Provide the [x, y] coordinate of the cell's center where the given text is located.  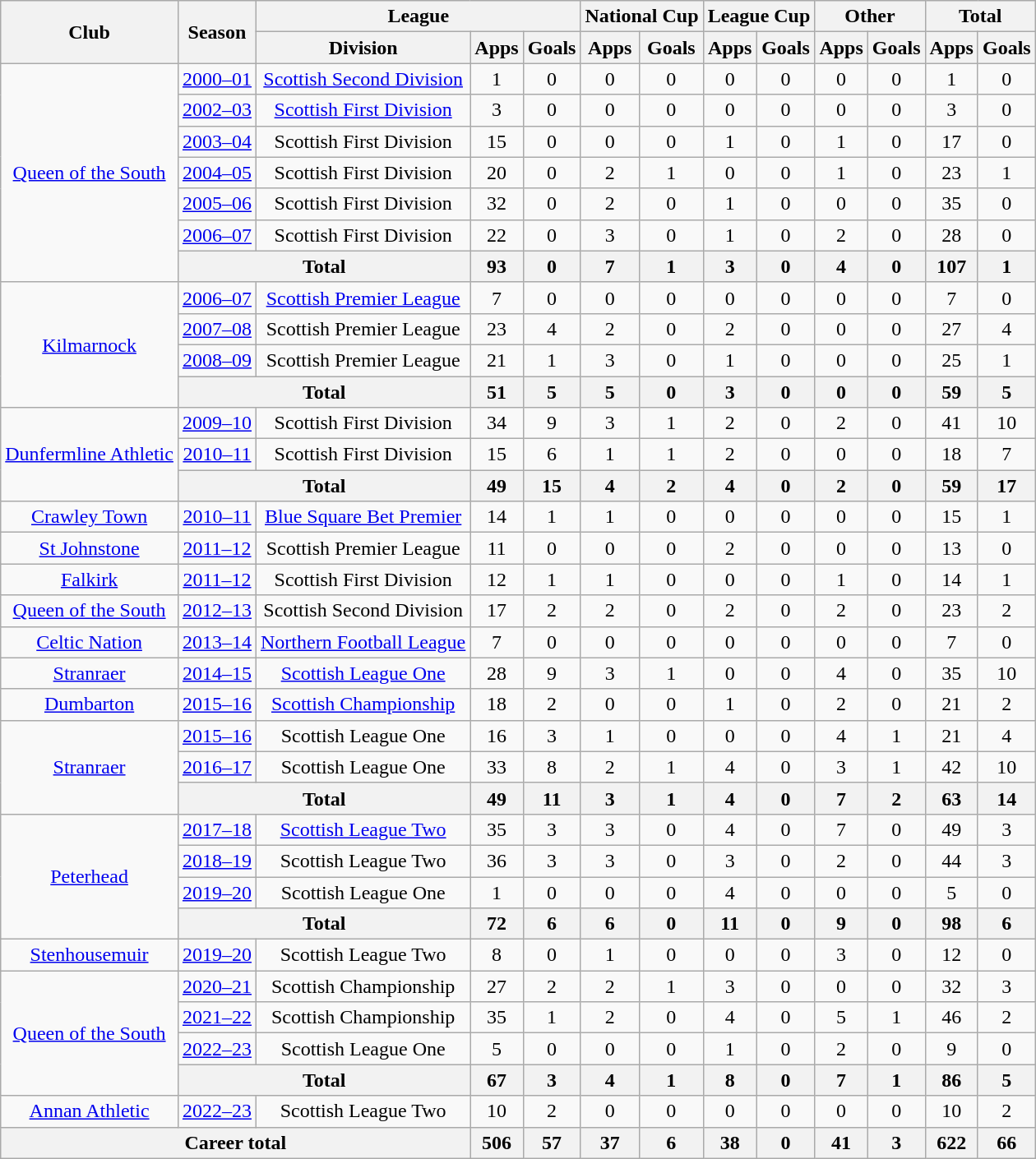
36 [497, 861]
2008–09 [217, 360]
37 [610, 1143]
93 [497, 266]
Stenhousemuir [90, 955]
16 [497, 736]
Career total [235, 1143]
Northern Football League [363, 642]
98 [951, 924]
2005–06 [217, 204]
107 [951, 266]
Season [217, 32]
2013–14 [217, 642]
2018–19 [217, 861]
Other [870, 16]
51 [497, 392]
22 [497, 235]
2017–18 [217, 829]
63 [951, 798]
2012–13 [217, 611]
Division [363, 48]
38 [730, 1143]
34 [497, 423]
57 [552, 1143]
2014–15 [217, 673]
33 [497, 767]
2021–22 [217, 1018]
League Cup [759, 16]
506 [497, 1143]
72 [497, 924]
86 [951, 1080]
League [418, 16]
Kilmarnock [90, 344]
Dumbarton [90, 704]
622 [951, 1143]
National Cup [641, 16]
67 [497, 1080]
Annan Athletic [90, 1111]
20 [497, 173]
2020–21 [217, 986]
Dunfermline Athletic [90, 455]
2007–08 [217, 329]
2003–04 [217, 141]
66 [1006, 1143]
Blue Square Bet Premier [363, 517]
Crawley Town [90, 517]
46 [951, 1018]
2004–05 [217, 173]
2009–10 [217, 423]
44 [951, 861]
42 [951, 767]
2000–01 [217, 79]
13 [951, 548]
Peterhead [90, 876]
Club [90, 32]
Celtic Nation [90, 642]
2016–17 [217, 767]
Falkirk [90, 579]
2002–03 [217, 110]
25 [951, 360]
St Johnstone [90, 548]
